Identify which cell holds the provided text, then report its (x, y) central coordinate. 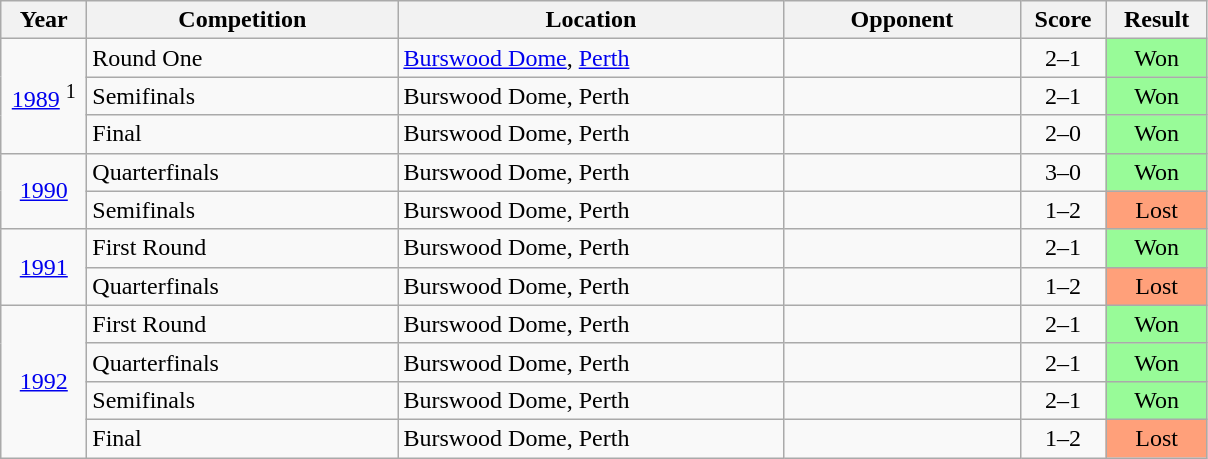
Year (44, 20)
1989 1 (44, 96)
Score (1063, 20)
1992 (44, 381)
3–0 (1063, 172)
Competition (242, 20)
Opponent (902, 20)
1991 (44, 267)
1990 (44, 191)
2–0 (1063, 134)
Round One (242, 58)
Location (591, 20)
Result (1156, 20)
